From the cell containing the given text, extract its center point as (X, Y) coordinate. 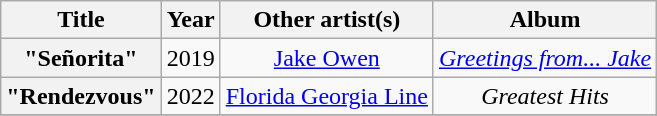
Greetings from... Jake (544, 58)
Florida Georgia Line (326, 96)
"Señorita" (81, 58)
2022 (190, 96)
2019 (190, 58)
Album (544, 20)
Other artist(s) (326, 20)
"Rendezvous" (81, 96)
Greatest Hits (544, 96)
Jake Owen (326, 58)
Year (190, 20)
Title (81, 20)
